From the cell containing the given text, extract its center point as [X, Y] coordinate. 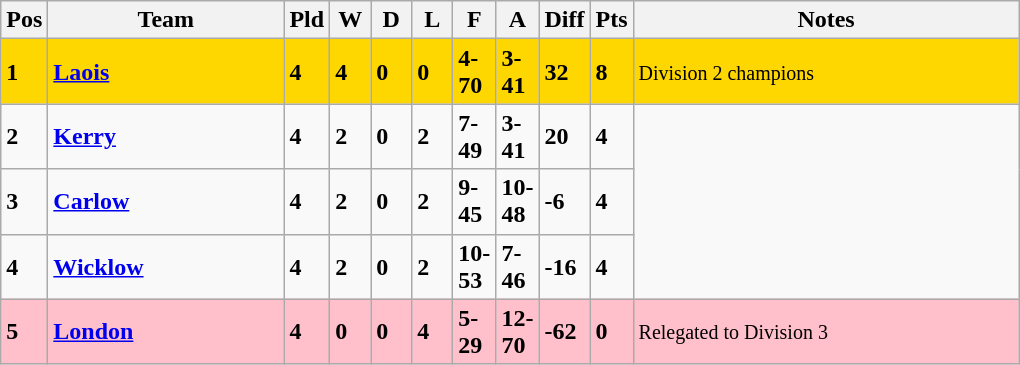
20 [564, 136]
-62 [564, 332]
5 [24, 332]
Laois [166, 72]
1 [24, 72]
-16 [564, 266]
32 [564, 72]
7-46 [518, 266]
10-53 [474, 266]
Notes [826, 20]
5-29 [474, 332]
Pld [307, 20]
Pts [612, 20]
Team [166, 20]
Kerry [166, 136]
4-70 [474, 72]
Diff [564, 20]
A [518, 20]
Pos [24, 20]
L [432, 20]
Relegated to Division 3 [826, 332]
-6 [564, 202]
8 [612, 72]
12-70 [518, 332]
10-48 [518, 202]
7-49 [474, 136]
Wicklow [166, 266]
W [350, 20]
9-45 [474, 202]
F [474, 20]
Carlow [166, 202]
Division 2 champions [826, 72]
3 [24, 202]
London [166, 332]
D [392, 20]
